Return the (x, y) coordinate for the center point of the cell that contains the specified text.  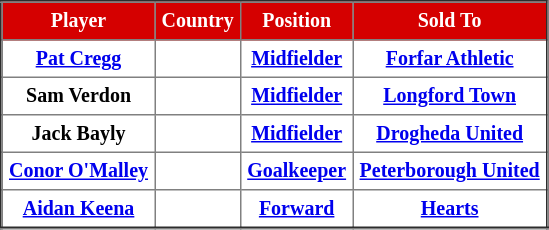
Jack Bayly (78, 134)
Sam Verdon (78, 96)
Conor O'Malley (78, 171)
Aidan Keena (78, 209)
Forfar Athletic (450, 59)
Hearts (450, 209)
Peterborough United (450, 171)
Pat Cregg (78, 59)
Forward (296, 209)
Sold To (450, 21)
Country (198, 21)
Position (296, 21)
Goalkeeper (296, 171)
Longford Town (450, 96)
Drogheda United (450, 134)
Player (78, 21)
